Return [X, Y] of the center of cell containing provided text 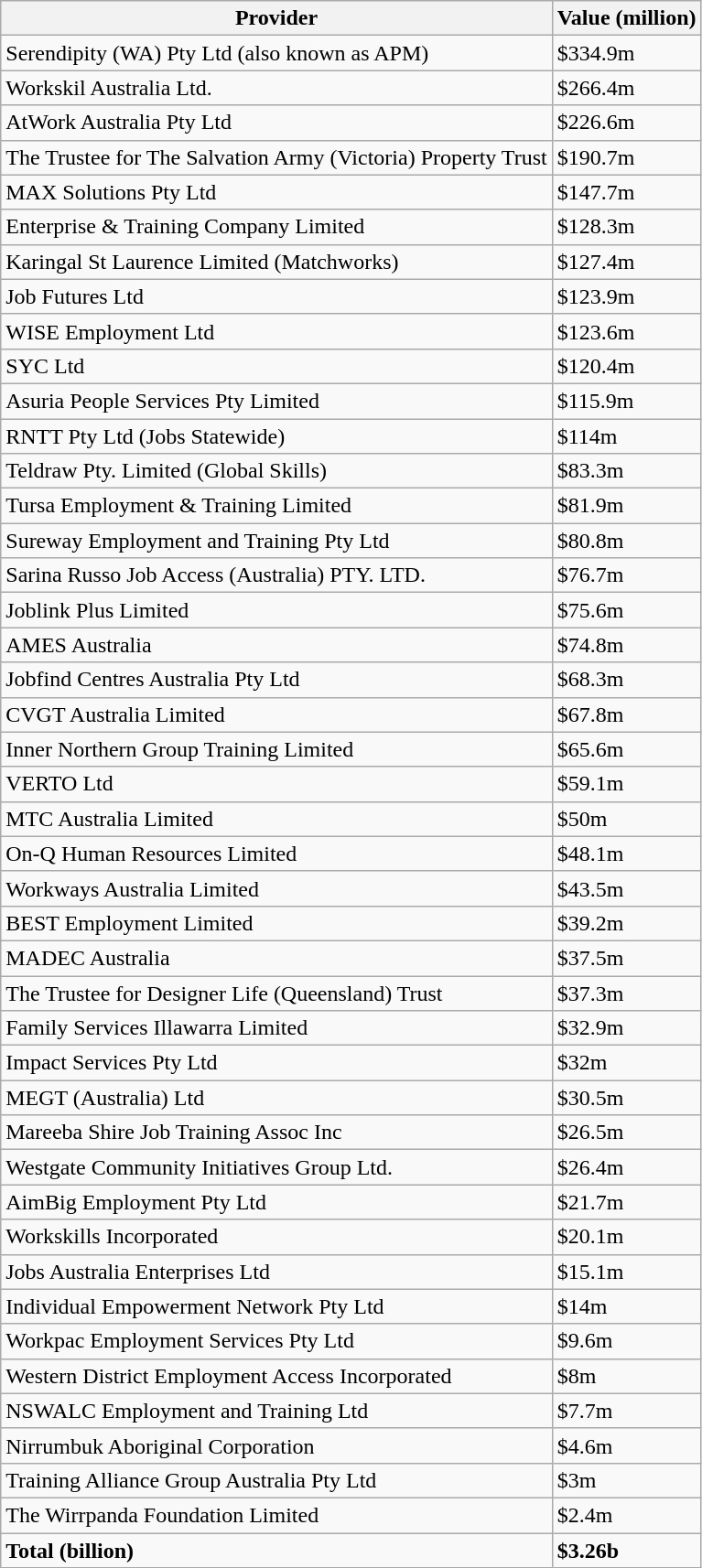
$334.9m [626, 53]
MEGT (Australia) Ltd [276, 1098]
$3.26b [626, 1551]
$115.9m [626, 401]
$114m [626, 436]
Workways Australia Limited [276, 888]
AtWork Australia Pty Ltd [276, 123]
WISE Employment Ltd [276, 331]
$32.9m [626, 1028]
NSWALC Employment and Training Ltd [276, 1411]
BEST Employment Limited [276, 923]
AimBig Employment Pty Ltd [276, 1202]
$59.1m [626, 784]
Nirrumbuk Aboriginal Corporation [276, 1445]
$32m [626, 1063]
$65.6m [626, 749]
Jobs Australia Enterprises Ltd [276, 1272]
The Trustee for Designer Life (Queensland) Trust [276, 993]
$83.3m [626, 471]
$266.4m [626, 88]
$120.4m [626, 366]
$3m [626, 1480]
CVGT Australia Limited [276, 714]
$30.5m [626, 1098]
Western District Employment Access Incorporated [276, 1376]
VERTO Ltd [276, 784]
Sarina Russo Job Access (Australia) PTY. LTD. [276, 575]
$80.8m [626, 541]
Individual Empowerment Network Pty Ltd [276, 1306]
On-Q Human Resources Limited [276, 854]
$123.6m [626, 331]
Enterprise & Training Company Limited [276, 227]
$20.1m [626, 1237]
Total (billion) [276, 1551]
MTC Australia Limited [276, 819]
Karingal St Laurence Limited (Matchworks) [276, 262]
Sureway Employment and Training Pty Ltd [276, 541]
$75.6m [626, 610]
Teldraw Pty. Limited (Global Skills) [276, 471]
$226.6m [626, 123]
$127.4m [626, 262]
$21.7m [626, 1202]
Impact Services Pty Ltd [276, 1063]
Provider [276, 18]
Westgate Community Initiatives Group Ltd. [276, 1167]
Job Futures Ltd [276, 296]
$8m [626, 1376]
$68.3m [626, 680]
SYC Ltd [276, 366]
$190.7m [626, 157]
$37.3m [626, 993]
Workskil Australia Ltd. [276, 88]
$147.7m [626, 192]
MADEC Australia [276, 958]
Joblink Plus Limited [276, 610]
$128.3m [626, 227]
$26.5m [626, 1133]
Jobfind Centres Australia Pty Ltd [276, 680]
$123.9m [626, 296]
$48.1m [626, 854]
$67.8m [626, 714]
$50m [626, 819]
$14m [626, 1306]
$7.7m [626, 1411]
Asuria People Services Pty Limited [276, 401]
$26.4m [626, 1167]
The Trustee for The Salvation Army (Victoria) Property Trust [276, 157]
Inner Northern Group Training Limited [276, 749]
RNTT Pty Ltd (Jobs Statewide) [276, 436]
Tursa Employment & Training Limited [276, 506]
The Wirrpanda Foundation Limited [276, 1515]
$37.5m [626, 958]
$43.5m [626, 888]
Value (million) [626, 18]
Workpac Employment Services Pty Ltd [276, 1341]
$74.8m [626, 645]
Serendipity (WA) Pty Ltd (also known as APM) [276, 53]
$2.4m [626, 1515]
$9.6m [626, 1341]
Family Services Illawarra Limited [276, 1028]
$15.1m [626, 1272]
$76.7m [626, 575]
MAX Solutions Pty Ltd [276, 192]
Mareeba Shire Job Training Assoc Inc [276, 1133]
$81.9m [626, 506]
Training Alliance Group Australia Pty Ltd [276, 1480]
Workskills Incorporated [276, 1237]
$4.6m [626, 1445]
$39.2m [626, 923]
AMES Australia [276, 645]
